Return [X, Y] of the center of cell containing provided text 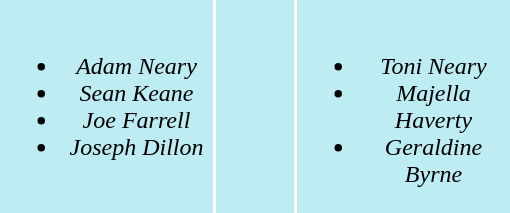
Adam NearySean KeaneJoe FarrellJoseph Dillon [106, 106]
Toni NearyMajella HavertyGeraldine Byrne [404, 106]
